Output the [X, Y] coordinate of the center of the cell containing the given text.  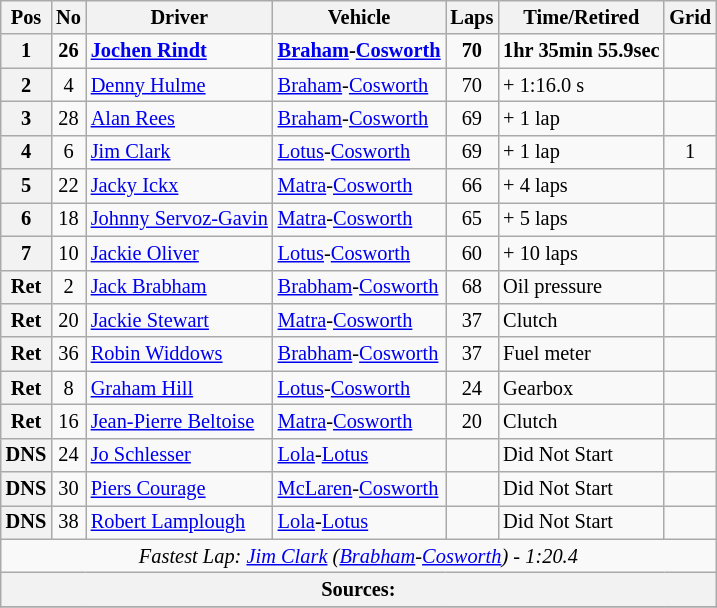
Robin Widdows [180, 354]
Jo Schlesser [180, 455]
Fuel meter [581, 354]
Jacky Ickx [180, 186]
Jim Clark [180, 152]
5 [26, 186]
Jack Brabham [180, 287]
36 [68, 354]
Vehicle [360, 17]
26 [68, 51]
65 [472, 219]
Johnny Servoz-Gavin [180, 219]
68 [472, 287]
Jean-Pierre Beltoise [180, 421]
Grid [690, 17]
McLaren-Cosworth [360, 489]
Sources: [358, 589]
30 [68, 489]
22 [68, 186]
Gearbox [581, 388]
Jackie Stewart [180, 320]
+ 4 laps [581, 186]
10 [68, 253]
Pos [26, 17]
+ 1:16.0 s [581, 85]
Robert Lamplough [180, 522]
+ 10 laps [581, 253]
38 [68, 522]
8 [68, 388]
16 [68, 421]
Driver [180, 17]
Oil pressure [581, 287]
+ 5 laps [581, 219]
Jochen Rindt [180, 51]
No [68, 17]
Jackie Oliver [180, 253]
1hr 35min 55.9sec [581, 51]
Denny Hulme [180, 85]
18 [68, 219]
60 [472, 253]
7 [26, 253]
66 [472, 186]
Fastest Lap: Jim Clark (Brabham-Cosworth) - 1:20.4 [358, 556]
Laps [472, 17]
3 [26, 118]
28 [68, 118]
Alan Rees [180, 118]
Piers Courage [180, 489]
Time/Retired [581, 17]
Graham Hill [180, 388]
